Return (X, Y) of the center of cell containing provided text 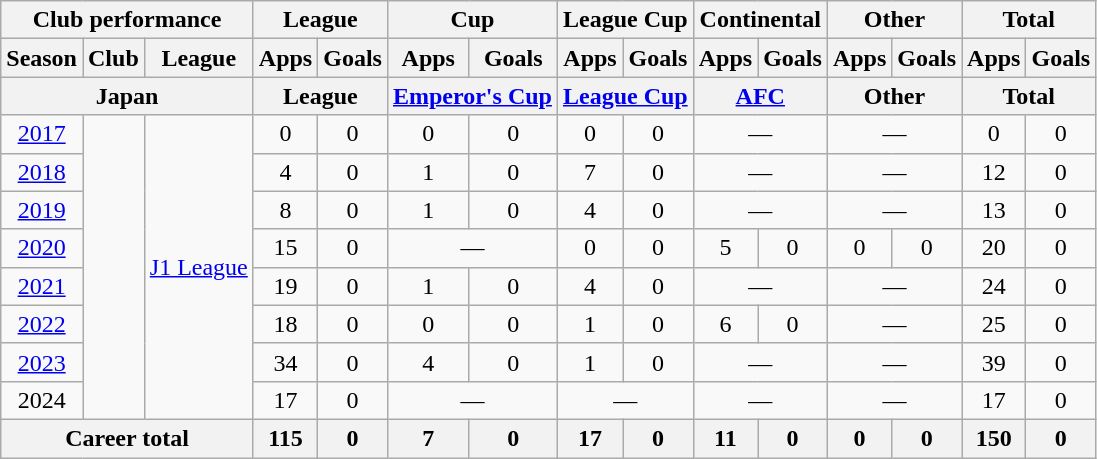
Club performance (128, 20)
39 (994, 362)
2018 (42, 172)
19 (285, 286)
Season (42, 58)
20 (994, 248)
2021 (42, 286)
13 (994, 210)
6 (725, 324)
8 (285, 210)
5 (725, 248)
25 (994, 324)
Emperor's Cup (472, 96)
2024 (42, 400)
Club (113, 58)
Cup (472, 20)
150 (994, 438)
2017 (42, 134)
15 (285, 248)
12 (994, 172)
Career total (128, 438)
34 (285, 362)
2022 (42, 324)
J1 League (198, 267)
18 (285, 324)
24 (994, 286)
2020 (42, 248)
11 (725, 438)
115 (285, 438)
Continental (760, 20)
2023 (42, 362)
AFC (760, 96)
2019 (42, 210)
Japan (128, 96)
